Find where the given text appears and provide that cell's center as (x, y) coordinate. 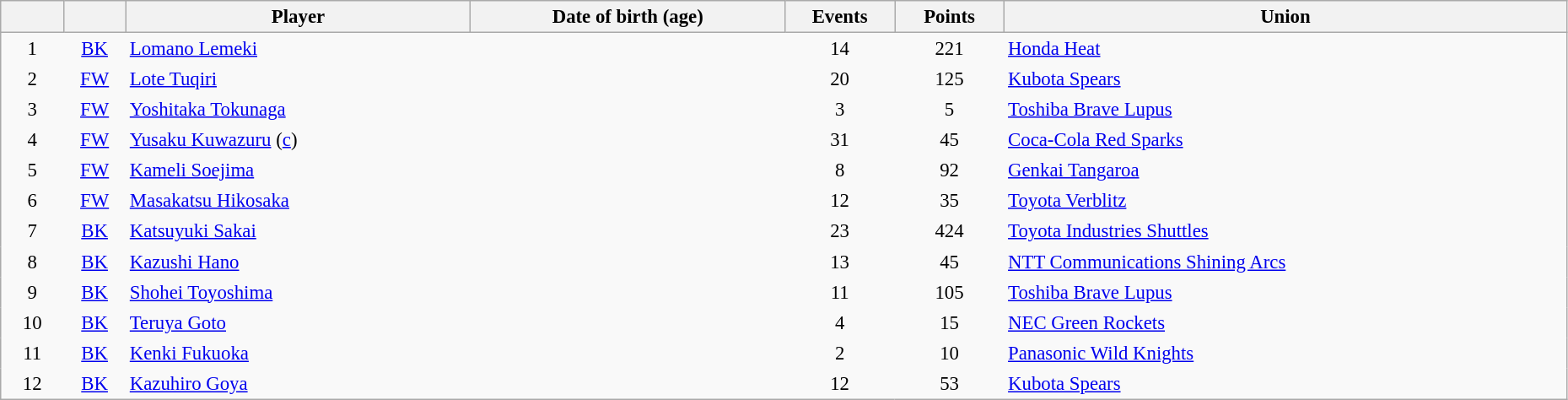
7 (32, 231)
Lomano Lemeki (299, 49)
9 (32, 292)
Katsuyuki Sakai (299, 231)
Kazushi Hano (299, 262)
1 (32, 49)
424 (950, 231)
125 (950, 78)
Yoshitaka Tokunaga (299, 109)
105 (950, 292)
Honda Heat (1285, 49)
Teruya Goto (299, 322)
23 (840, 231)
NTT Communications Shining Arcs (1285, 262)
20 (840, 78)
NEC Green Rockets (1285, 322)
Panasonic Wild Knights (1285, 353)
6 (32, 201)
Kenki Fukuoka (299, 353)
221 (950, 49)
35 (950, 201)
Kameli Soejima (299, 170)
Lote Tuqiri (299, 78)
Genkai Tangaroa (1285, 170)
Date of birth (age) (628, 17)
Shohei Toyoshima (299, 292)
Events (840, 17)
53 (950, 383)
13 (840, 262)
Toyota Industries Shuttles (1285, 231)
Union (1285, 17)
Masakatsu Hikosaka (299, 201)
15 (950, 322)
Points (950, 17)
14 (840, 49)
Yusaku Kuwazuru (c) (299, 140)
Kazuhiro Goya (299, 383)
Coca-Cola Red Sparks (1285, 140)
Toyota Verblitz (1285, 201)
31 (840, 140)
Player (299, 17)
92 (950, 170)
